Find where the given text appears and provide that cell's center as (X, Y) coordinate. 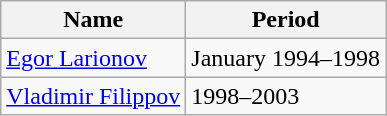
Period (286, 20)
Egor Larionov (94, 58)
January 1994–1998 (286, 58)
Vladimir Filippov (94, 96)
1998–2003 (286, 96)
Name (94, 20)
